Pinpoint the cell where the given text exists, returning its (X, Y) midpoint coordinate. 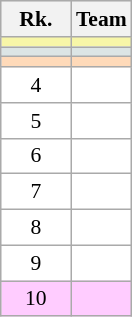
8 (36, 228)
7 (36, 192)
4 (36, 85)
9 (36, 263)
10 (36, 299)
6 (36, 156)
5 (36, 121)
Team (102, 19)
Rk. (36, 19)
